Provide the [X, Y] coordinate of the cell's center where the given text is located.  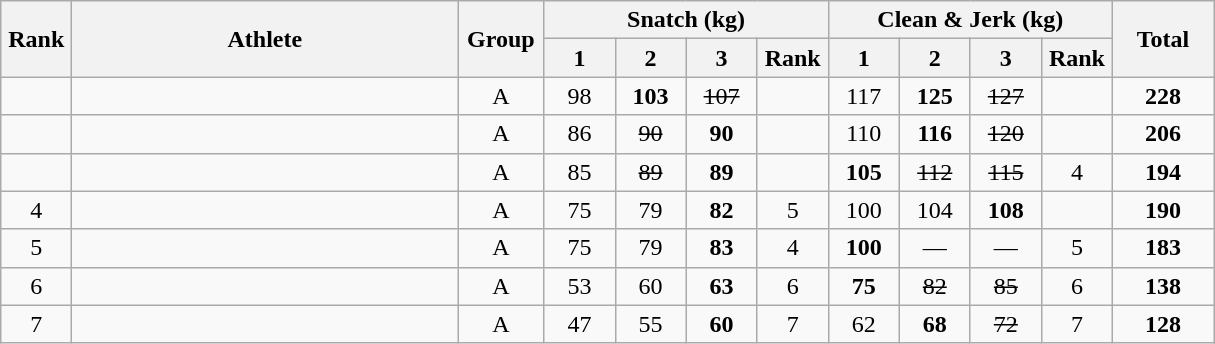
206 [1162, 134]
128 [1162, 324]
Group [501, 39]
Athlete [265, 39]
107 [722, 96]
105 [864, 172]
103 [650, 96]
194 [1162, 172]
127 [1006, 96]
63 [722, 286]
108 [1006, 210]
Snatch (kg) [686, 20]
72 [1006, 324]
190 [1162, 210]
104 [934, 210]
125 [934, 96]
115 [1006, 172]
86 [580, 134]
110 [864, 134]
53 [580, 286]
Clean & Jerk (kg) [970, 20]
55 [650, 324]
117 [864, 96]
120 [1006, 134]
112 [934, 172]
116 [934, 134]
98 [580, 96]
68 [934, 324]
62 [864, 324]
83 [722, 248]
47 [580, 324]
228 [1162, 96]
183 [1162, 248]
Total [1162, 39]
138 [1162, 286]
